Capture the cell that displays the provided text and extract its (X, Y) central coordinate. 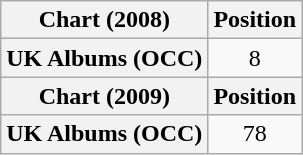
78 (255, 134)
8 (255, 58)
Chart (2008) (104, 20)
Chart (2009) (104, 96)
